Detect which cell encompasses the target text, then output its (x, y) center coordinate. 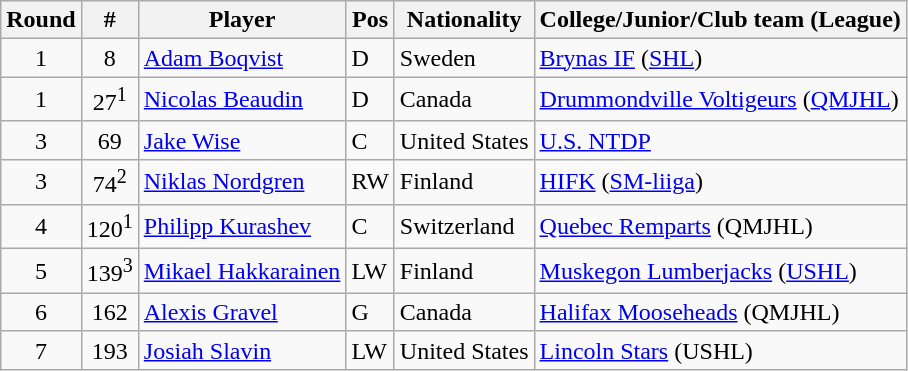
RW (370, 182)
Halifax Mooseheads (QMJHL) (720, 312)
# (110, 20)
Philipp Kurashev (242, 226)
Pos (370, 20)
Muskegon Lumberjacks (USHL) (720, 272)
1201 (110, 226)
Brynas IF (SHL) (720, 58)
Lincoln Stars (USHL) (720, 350)
1393 (110, 272)
HIFK (SM-liiga) (720, 182)
5 (41, 272)
69 (110, 140)
Quebec Remparts (QMJHL) (720, 226)
Sweden (464, 58)
4 (41, 226)
Jake Wise (242, 140)
Round (41, 20)
College/Junior/Club team (League) (720, 20)
Josiah Slavin (242, 350)
U.S. NTDP (720, 140)
193 (110, 350)
Switzerland (464, 226)
Alexis Gravel (242, 312)
Drummondville Voltigeurs (QMJHL) (720, 100)
271 (110, 100)
6 (41, 312)
Player (242, 20)
162 (110, 312)
742 (110, 182)
Nicolas Beaudin (242, 100)
Mikael Hakkarainen (242, 272)
7 (41, 350)
Niklas Nordgren (242, 182)
Nationality (464, 20)
Adam Boqvist (242, 58)
G (370, 312)
8 (110, 58)
